Find where the given text appears and provide that cell's center as [X, Y] coordinate. 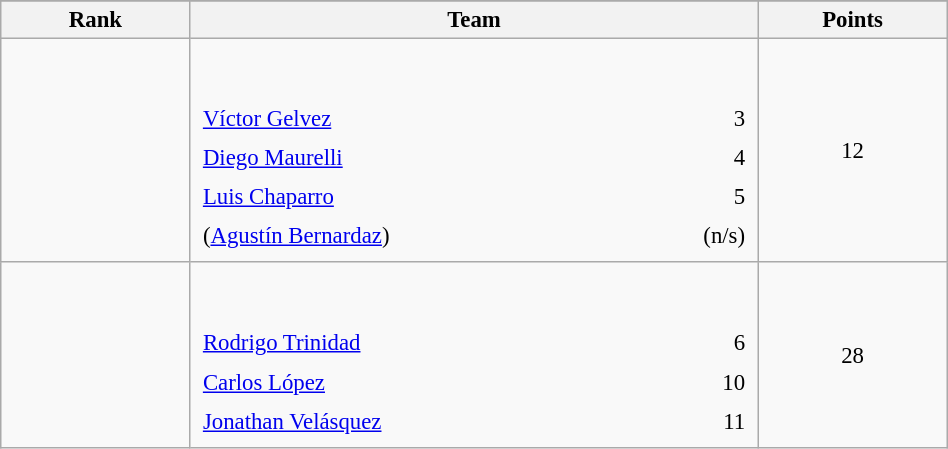
10 [710, 382]
Carlos López [432, 382]
Rodrigo Trinidad 6 Carlos López 10 Jonathan Velásquez 11 [474, 354]
Diego Maurelli [416, 158]
Luis Chaparro [416, 197]
5 [694, 197]
28 [852, 354]
Rank [96, 20]
Jonathan Velásquez [432, 421]
(n/s) [694, 236]
11 [710, 421]
Víctor Gelvez [416, 119]
4 [694, 158]
3 [694, 119]
Víctor Gelvez 3 Diego Maurelli 4 Luis Chaparro 5 (Agustín Bernardaz) (n/s) [474, 151]
6 [710, 343]
Team [474, 20]
Rodrigo Trinidad [432, 343]
(Agustín Bernardaz) [416, 236]
Points [852, 20]
12 [852, 151]
